Capture the cell that displays the provided text and extract its (x, y) central coordinate. 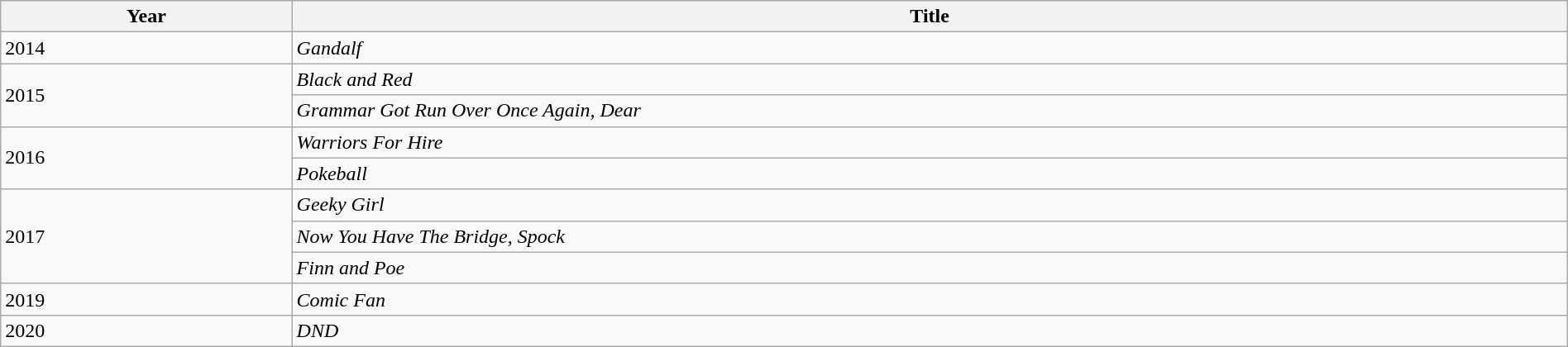
Black and Red (930, 79)
2020 (146, 330)
2016 (146, 158)
Gandalf (930, 48)
Warriors For Hire (930, 142)
Now You Have The Bridge, Spock (930, 236)
2015 (146, 95)
Pokeball (930, 173)
2014 (146, 48)
2019 (146, 299)
DND (930, 330)
Grammar Got Run Over Once Again, Dear (930, 111)
Year (146, 17)
2017 (146, 236)
Finn and Poe (930, 268)
Geeky Girl (930, 205)
Comic Fan (930, 299)
Title (930, 17)
